Provide the (x, y) coordinate of the cell's center where the given text is located.  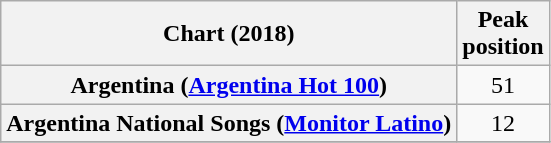
Argentina (Argentina Hot 100) (229, 85)
Argentina National Songs (Monitor Latino) (229, 123)
Chart (2018) (229, 34)
51 (503, 85)
12 (503, 123)
Peak position (503, 34)
